From the cell containing the given text, extract its center point as [x, y] coordinate. 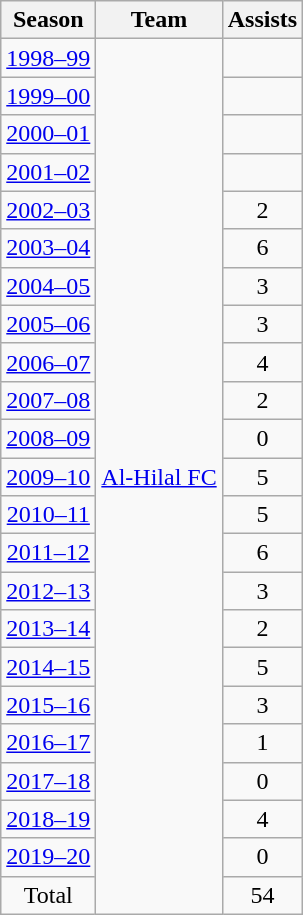
2014–15 [48, 667]
2008–09 [48, 438]
2001–02 [48, 172]
Al-Hilal FC [159, 476]
2015–16 [48, 705]
2006–07 [48, 362]
Total [48, 895]
2004–05 [48, 286]
2005–06 [48, 324]
1 [262, 743]
2010–11 [48, 515]
2007–08 [48, 400]
Season [48, 20]
Team [159, 20]
1999–00 [48, 96]
1998–99 [48, 58]
2018–19 [48, 819]
2017–18 [48, 781]
2000–01 [48, 134]
2003–04 [48, 248]
2013–14 [48, 629]
2009–10 [48, 477]
Assists [262, 20]
2011–12 [48, 553]
2002–03 [48, 210]
54 [262, 895]
2019–20 [48, 857]
2012–13 [48, 591]
2016–17 [48, 743]
